Locate the cell with the specified text and output its (X, Y) center coordinate. 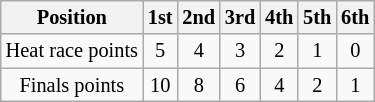
2nd (198, 17)
6 (240, 85)
Position (72, 17)
6th (355, 17)
0 (355, 51)
3 (240, 51)
4th (279, 17)
3rd (240, 17)
Finals points (72, 85)
1st (160, 17)
5 (160, 51)
8 (198, 85)
Heat race points (72, 51)
5th (317, 17)
10 (160, 85)
